Output the (x, y) coordinate of the center of the cell containing the given text.  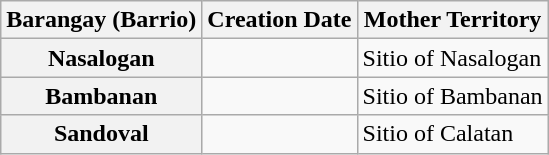
Sitio of Nasalogan (452, 58)
Creation Date (280, 20)
Barangay (Barrio) (102, 20)
Nasalogan (102, 58)
Sandoval (102, 134)
Sitio of Bambanan (452, 96)
Mother Territory (452, 20)
Sitio of Calatan (452, 134)
Bambanan (102, 96)
